Extract the (x, y) coordinate from the center of the cell holding the provided text.  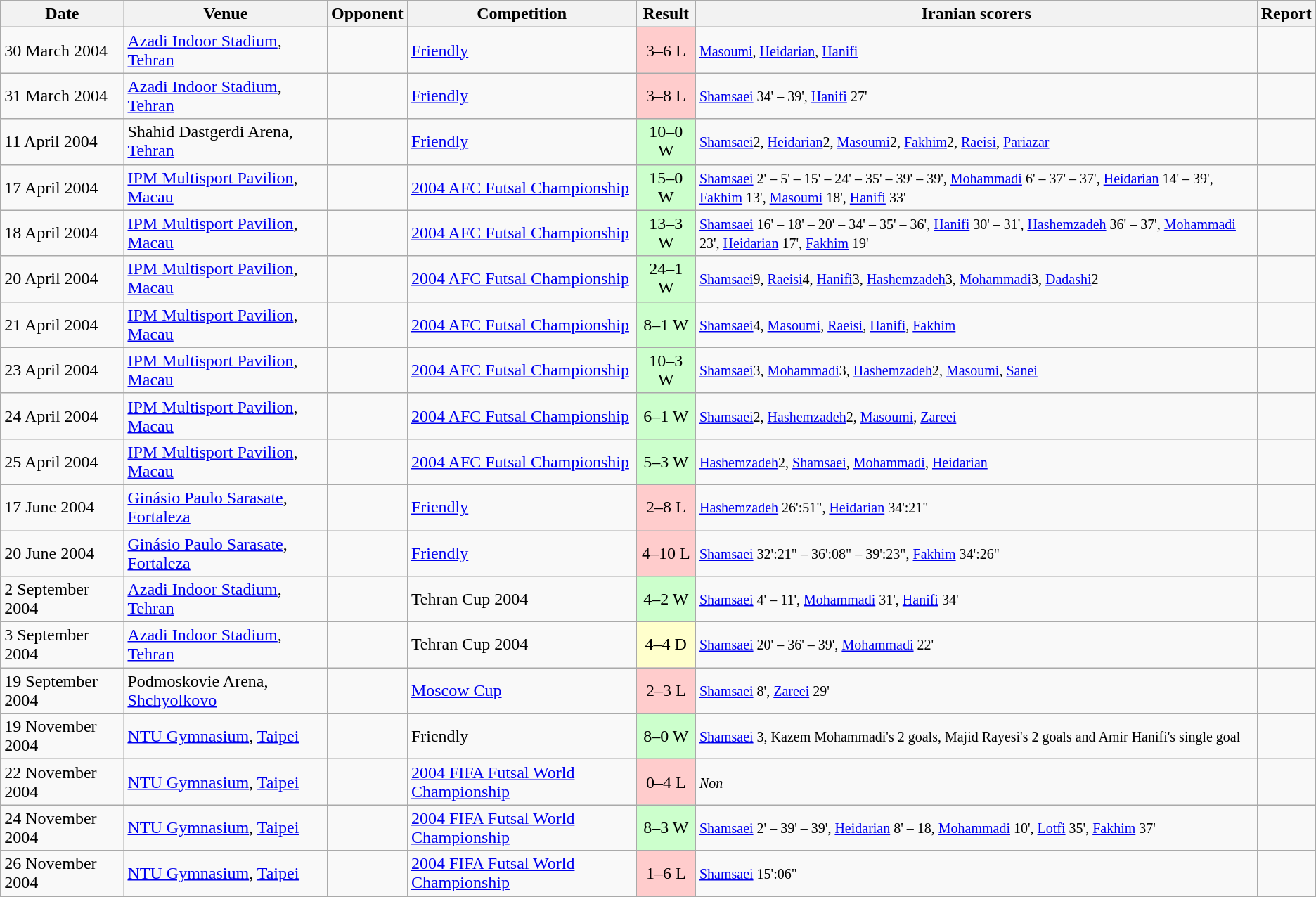
13–3 W (666, 233)
Competition (522, 14)
3–6 L (666, 51)
4–10 L (666, 553)
Shamsaei 3, Kazem Mohammadi's 2 goals, Majid Rayesi's 2 goals and Amir Hanifi's single goal (976, 737)
Shamsaei9, Raeisi4, Hanifi3, Hashemzadeh3, Mohammadi3, Dadashi2 (976, 278)
2–8 L (666, 508)
3 September 2004 (62, 645)
10–0 W (666, 142)
1–6 L (666, 873)
Shamsaei 8', Zareei 29' (976, 690)
Shamsaei2, Heidarian2, Masoumi2, Fakhim2, Raeisi, Pariazar (976, 142)
Shamsaei 2' – 5' – 15' – 24' – 35' – 39' – 39', Mohammadi 6' – 37' – 37', Heidarian 14' – 39', Fakhim 13', Masoumi 18', Hanifi 33' (976, 187)
Masoumi, Heidarian, Hanifi (976, 51)
Hashemzadeh 26':51", Heidarian 34':21" (976, 508)
4–4 D (666, 645)
Venue (226, 14)
23 April 2004 (62, 370)
19 November 2004 (62, 737)
20 June 2004 (62, 553)
8–1 W (666, 325)
Shamsaei2, Hashemzadeh2, Masoumi, Zareei (976, 416)
Moscow Cup (522, 690)
Non (976, 782)
24 April 2004 (62, 416)
Shamsaei 4' – 11', Mohammadi 31', Hanifi 34' (976, 599)
Date (62, 14)
31 March 2004 (62, 96)
Shahid Dastgerdi Arena, Tehran (226, 142)
8–0 W (666, 737)
25 April 2004 (62, 461)
24–1 W (666, 278)
4–2 W (666, 599)
21 April 2004 (62, 325)
15–0 W (666, 187)
Shamsaei 15':06" (976, 873)
Shamsaei 16' – 18' – 20' – 34' – 35' – 36', Hanifi 30' – 31', Hashemzadeh 36' – 37', Mohammadi 23', Heidarian 17', Fakhim 19' (976, 233)
6–1 W (666, 416)
18 April 2004 (62, 233)
30 March 2004 (62, 51)
2 September 2004 (62, 599)
17 June 2004 (62, 508)
Iranian scorers (976, 14)
Shamsaei4, Masoumi, Raeisi, Hanifi, Fakhim (976, 325)
Shamsaei 2' – 39' – 39', Heidarian 8' – 18, Mohammadi 10', Lotfi 35', Fakhim 37' (976, 828)
5–3 W (666, 461)
2–3 L (666, 690)
3–8 L (666, 96)
26 November 2004 (62, 873)
19 September 2004 (62, 690)
Opponent (368, 14)
20 April 2004 (62, 278)
Shamsaei 32':21" – 36':08" – 39':23", Fakhim 34':26" (976, 553)
8–3 W (666, 828)
22 November 2004 (62, 782)
Report (1286, 14)
17 April 2004 (62, 187)
11 April 2004 (62, 142)
24 November 2004 (62, 828)
0–4 L (666, 782)
10–3 W (666, 370)
Result (666, 14)
Shamsaei 34' – 39', Hanifi 27' (976, 96)
Hashemzadeh2, Shamsaei, Mohammadi, Heidarian (976, 461)
Shamsaei3, Mohammadi3, Hashemzadeh2, Masoumi, Sanei (976, 370)
Podmoskovie Arena, Shchyolkovo (226, 690)
Shamsaei 20' – 36' – 39', Mohammadi 22' (976, 645)
